Pinpoint the cell where the given text exists, returning its [x, y] midpoint coordinate. 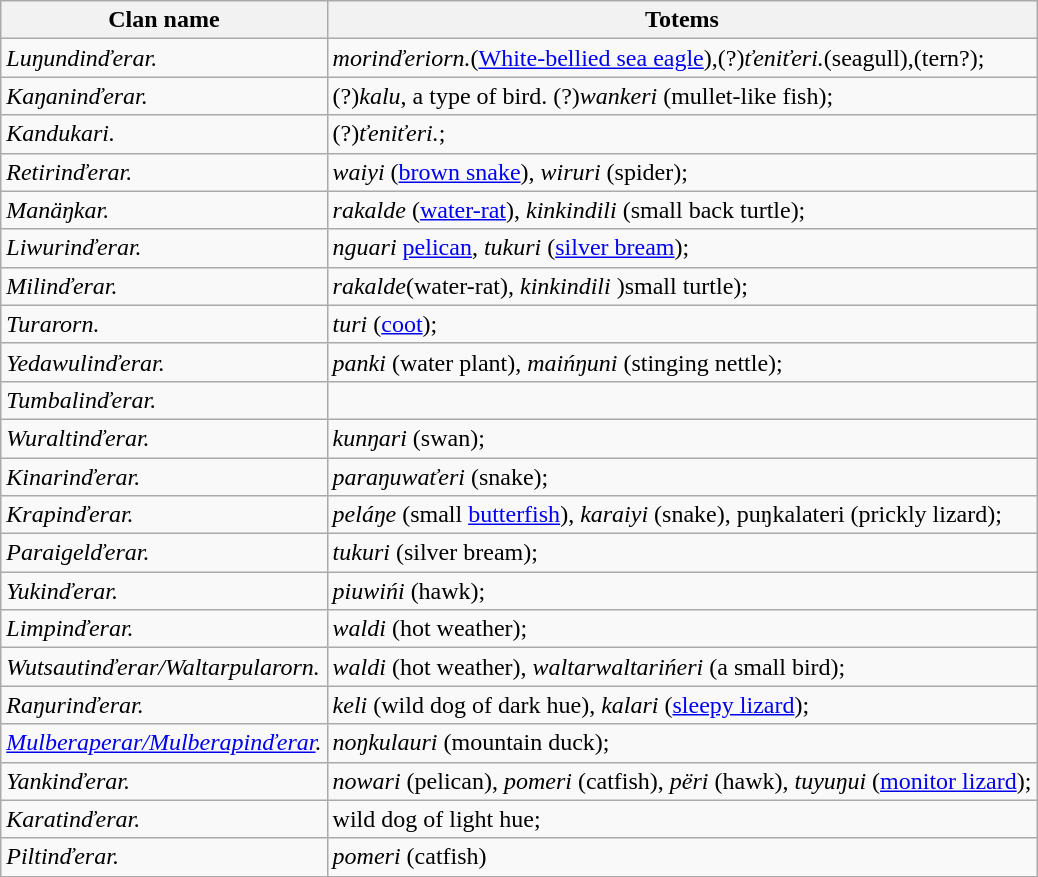
rakalde (water-rat), kinkindili (small back turtle); [682, 210]
Kaŋaninďerar. [164, 96]
Luŋundinďerar. [164, 58]
Wutsautinďerar/Waltarpularorn. [164, 667]
Yedawulinďerar. [164, 362]
nguari pelican, tukuri (silver bream); [682, 248]
turi (coot); [682, 324]
Yukinďerar. [164, 591]
Wuraltinďerar. [164, 438]
Totems [682, 20]
Tumbalinďerar. [164, 400]
panki (water plant), maińŋuni (stinging nettle); [682, 362]
waiyi (brown snake), wiruri (spider); [682, 172]
pomeri (catfish) [682, 857]
Paraigelďerar. [164, 553]
peláŋe (small butterfish), karaiyi (snake), puŋkalateri (prickly lizard); [682, 515]
Raŋurinďerar. [164, 705]
Krapinďerar. [164, 515]
keli (wild dog of dark hue), kalari (sleepy lizard); [682, 705]
kunŋari (swan); [682, 438]
Milinďerar. [164, 286]
paraŋuwaťeri (snake); [682, 477]
Yankinďerar. [164, 781]
(?)kalu, a type of bird. (?)wankeri (mullet-like fish); [682, 96]
rakalde(water-rat), kinkindili )small turtle); [682, 286]
Kinarinďerar. [164, 477]
Karatinďerar. [164, 819]
noŋkulauri (mountain duck); [682, 743]
Clan name [164, 20]
waldi (hot weather); [682, 629]
piuwińi (hawk); [682, 591]
wild dog of light hue; [682, 819]
morinďeriorn.(White-bellied sea eagle),(?)ťeniťeri.(seagull),(tern?); [682, 58]
Retirinďerar. [164, 172]
Mulberaperar/Mulberapinďerar. [164, 743]
Piltinďerar. [164, 857]
Liwurinďerar. [164, 248]
Limpinďerar. [164, 629]
Turarorn. [164, 324]
Kandukari. [164, 134]
waldi (hot weather), waltarwaltarińeri (a small bird); [682, 667]
tukuri (silver bream); [682, 553]
nowari (pelican), pomeri (catfish), përi (hawk), tuyuŋui (monitor lizard); [682, 781]
(?)ťeniťeri.; [682, 134]
Manäŋkar. [164, 210]
